Return the (X, Y) coordinate for the center point of the cell that contains the specified text.  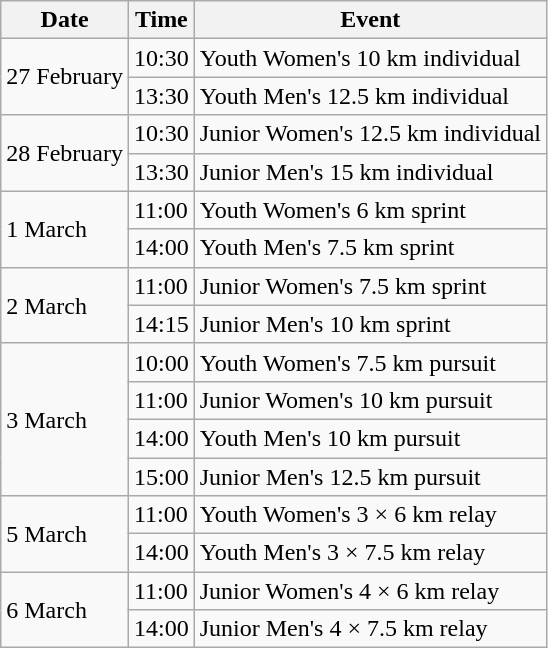
Youth Men's 3 × 7.5 km relay (370, 553)
27 February (65, 77)
Youth Women's 3 × 6 km relay (370, 515)
Junior Men's 15 km individual (370, 172)
Junior Women's 12.5 km individual (370, 134)
Junior Women's 4 × 6 km relay (370, 591)
28 February (65, 153)
Junior Men's 4 × 7.5 km relay (370, 629)
Youth Men's 12.5 km individual (370, 96)
2 March (65, 305)
Time (161, 20)
Event (370, 20)
10:00 (161, 362)
Junior Women's 7.5 km sprint (370, 286)
Junior Women's 10 km pursuit (370, 400)
1 March (65, 229)
14:15 (161, 324)
Youth Men's 7.5 km sprint (370, 248)
Youth Women's 6 km sprint (370, 210)
Date (65, 20)
Junior Men's 12.5 km pursuit (370, 477)
Youth Men's 10 km pursuit (370, 438)
Junior Men's 10 km sprint (370, 324)
Youth Women's 10 km individual (370, 58)
6 March (65, 610)
3 March (65, 419)
15:00 (161, 477)
Youth Women's 7.5 km pursuit (370, 362)
5 March (65, 534)
